Extract the [x, y] coordinate from the center of the cell holding the provided text.  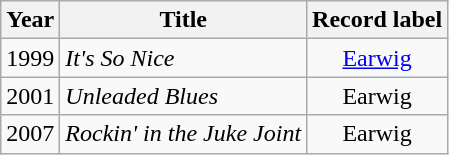
1999 [30, 58]
2007 [30, 134]
Record label [378, 20]
Year [30, 20]
Title [184, 20]
Unleaded Blues [184, 96]
It's So Nice [184, 58]
2001 [30, 96]
Rockin' in the Juke Joint [184, 134]
